Detect which cell encompasses the target text, then output its (X, Y) center coordinate. 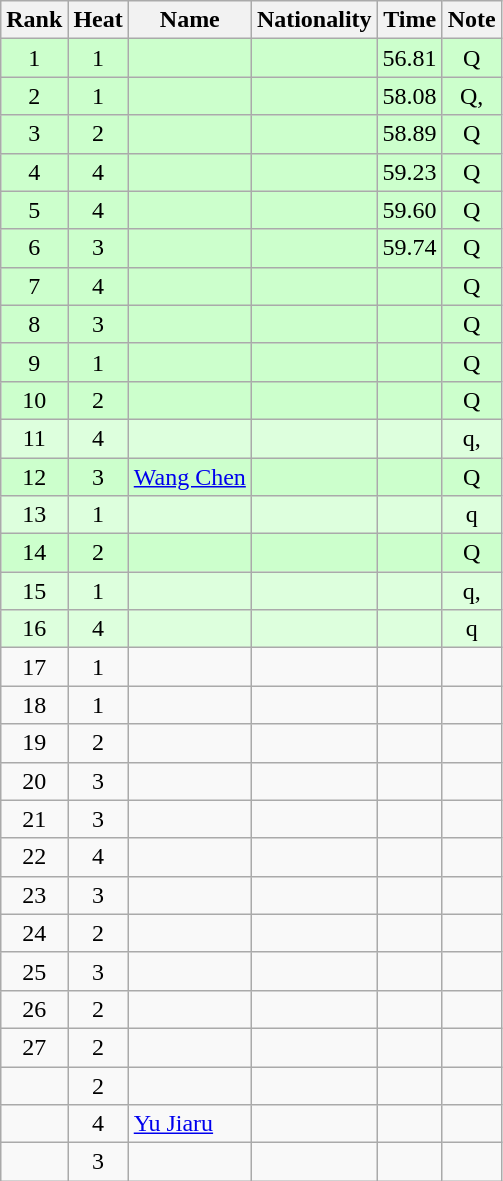
Yu Jiaru (190, 1124)
59.74 (410, 248)
27 (34, 1047)
16 (34, 629)
Nationality (314, 20)
58.89 (410, 134)
8 (34, 324)
26 (34, 1009)
14 (34, 553)
10 (34, 400)
13 (34, 515)
24 (34, 933)
17 (34, 667)
23 (34, 895)
56.81 (410, 58)
21 (34, 819)
Wang Chen (190, 477)
Rank (34, 20)
5 (34, 210)
59.60 (410, 210)
12 (34, 477)
22 (34, 857)
7 (34, 286)
25 (34, 971)
Time (410, 20)
15 (34, 591)
Heat (98, 20)
58.08 (410, 96)
19 (34, 743)
9 (34, 362)
20 (34, 781)
11 (34, 438)
Q, (472, 96)
59.23 (410, 172)
Note (472, 20)
6 (34, 248)
18 (34, 705)
Name (190, 20)
